Return the [x, y] coordinate for the center point of the cell that contains the specified text.  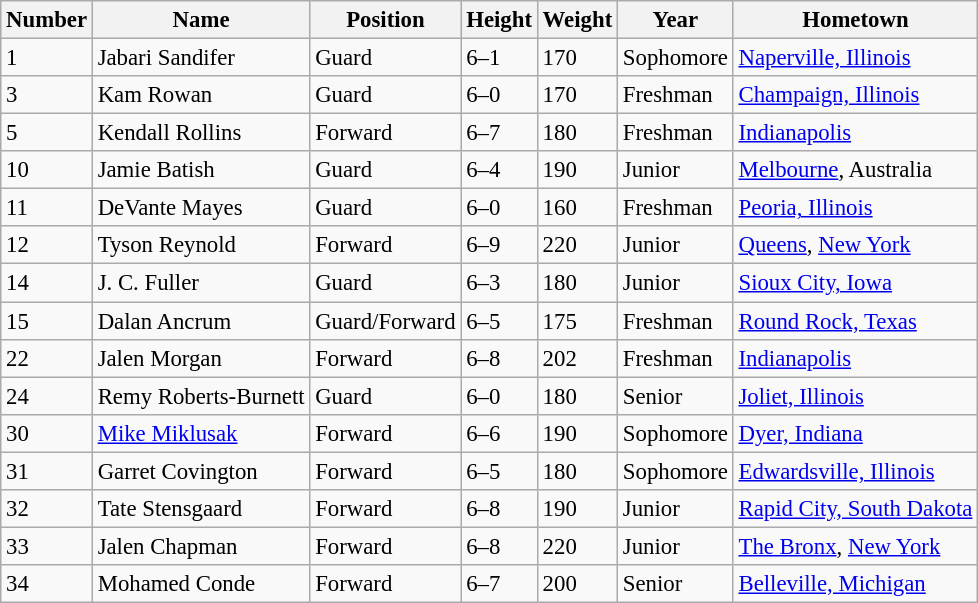
Joliet, Illinois [856, 396]
5 [47, 133]
The Bronx, New York [856, 546]
24 [47, 396]
Guard/Forward [386, 321]
Remy Roberts-Burnett [201, 396]
Mike Miklusak [201, 433]
J. C. Fuller [201, 283]
Year [676, 20]
Tyson Reynold [201, 245]
Kam Rowan [201, 95]
Number [47, 20]
Belleville, Michigan [856, 584]
Hometown [856, 20]
Champaign, Illinois [856, 95]
6–1 [499, 58]
160 [577, 208]
DeVante Mayes [201, 208]
Queens, New York [856, 245]
Jalen Chapman [201, 546]
14 [47, 283]
12 [47, 245]
Round Rock, Texas [856, 321]
Name [201, 20]
Rapid City, South Dakota [856, 509]
202 [577, 358]
Jalen Morgan [201, 358]
Weight [577, 20]
Tate Stensgaard [201, 509]
200 [577, 584]
6–6 [499, 433]
Jabari Sandifer [201, 58]
1 [47, 58]
31 [47, 471]
175 [577, 321]
6–9 [499, 245]
33 [47, 546]
Position [386, 20]
Garret Covington [201, 471]
Edwardsville, Illinois [856, 471]
Dalan Ancrum [201, 321]
Mohamed Conde [201, 584]
Melbourne, Australia [856, 170]
Peoria, Illinois [856, 208]
Jamie Batish [201, 170]
Naperville, Illinois [856, 58]
Dyer, Indiana [856, 433]
34 [47, 584]
6–4 [499, 170]
32 [47, 509]
30 [47, 433]
22 [47, 358]
Height [499, 20]
3 [47, 95]
15 [47, 321]
Sioux City, Iowa [856, 283]
10 [47, 170]
6–3 [499, 283]
Kendall Rollins [201, 133]
11 [47, 208]
